Return (X, Y) of the center of cell containing provided text 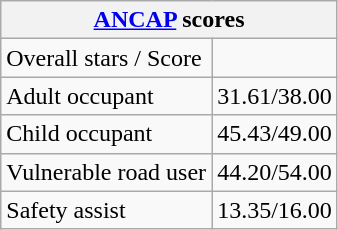
Safety assist (106, 210)
13.35/16.00 (275, 210)
31.61/38.00 (275, 96)
Adult occupant (106, 96)
Vulnerable road user (106, 172)
Child occupant (106, 134)
45.43/49.00 (275, 134)
ANCAP scores (170, 20)
Overall stars / Score (106, 58)
44.20/54.00 (275, 172)
